Scan for the cell matching the given text and deliver its (x, y) coordinate at center. 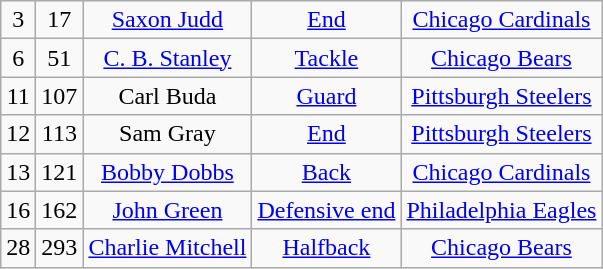
16 (18, 210)
293 (60, 248)
Tackle (326, 58)
Guard (326, 96)
C. B. Stanley (168, 58)
Carl Buda (168, 96)
Bobby Dobbs (168, 172)
51 (60, 58)
162 (60, 210)
113 (60, 134)
107 (60, 96)
13 (18, 172)
12 (18, 134)
Defensive end (326, 210)
Saxon Judd (168, 20)
Charlie Mitchell (168, 248)
Sam Gray (168, 134)
3 (18, 20)
6 (18, 58)
John Green (168, 210)
17 (60, 20)
28 (18, 248)
11 (18, 96)
121 (60, 172)
Philadelphia Eagles (502, 210)
Halfback (326, 248)
Back (326, 172)
